Locate the cell with the specified text and output its [x, y] center coordinate. 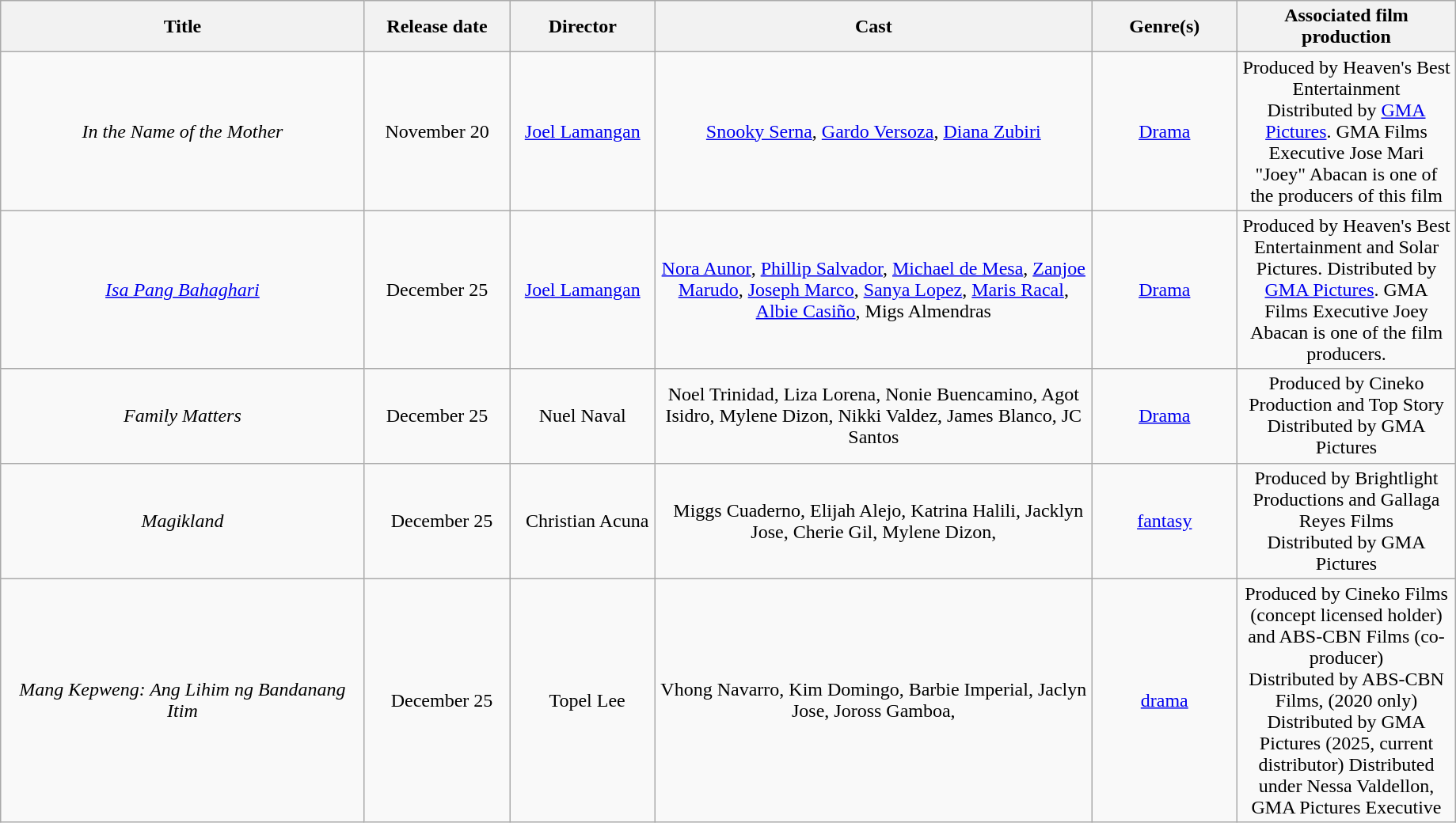
Release date [437, 27]
drama [1165, 700]
Produced by Cineko Production and Top StoryDistributed by GMA Pictures [1347, 416]
Title [182, 27]
Mang Kepweng: Ang Lihim ng Bandanang Itim [182, 700]
Nuel Naval [583, 416]
In the Name of the Mother [182, 131]
Isa Pang Bahaghari [182, 290]
fantasy [1165, 521]
Magikland [182, 521]
Vhong Navarro, Kim Domingo, Barbie Imperial, Jaclyn Jose, Joross Gamboa, [874, 700]
Snooky Serna, Gardo Versoza, Diana Zubiri [874, 131]
Family Matters [182, 416]
Genre(s) [1165, 27]
Miggs Cuaderno, Elijah Alejo, Katrina Halili, Jacklyn Jose, Cherie Gil, Mylene Dizon, [874, 521]
November 20 [437, 131]
Director [583, 27]
Produced by Brightlight Productions and Gallaga Reyes FilmsDistributed by GMA Pictures [1347, 521]
Nora Aunor, Phillip Salvador, Michael de Mesa, Zanjoe Marudo, Joseph Marco, Sanya Lopez, Maris Racal, Albie Casiño, Migs Almendras [874, 290]
Topel Lee [583, 700]
Cast [874, 27]
Christian Acuna [583, 521]
Produced by Heaven's Best EntertainmentDistributed by GMA Pictures. GMA Films Executive Jose Mari "Joey" Abacan is one of the producers of this film [1347, 131]
Noel Trinidad, Liza Lorena, Nonie Buencamino, Agot Isidro, Mylene Dizon, Nikki Valdez, James Blanco, JC Santos [874, 416]
Associated film production [1347, 27]
